For the text-containing cell, return its midpoint in (X, Y) coordinate format. 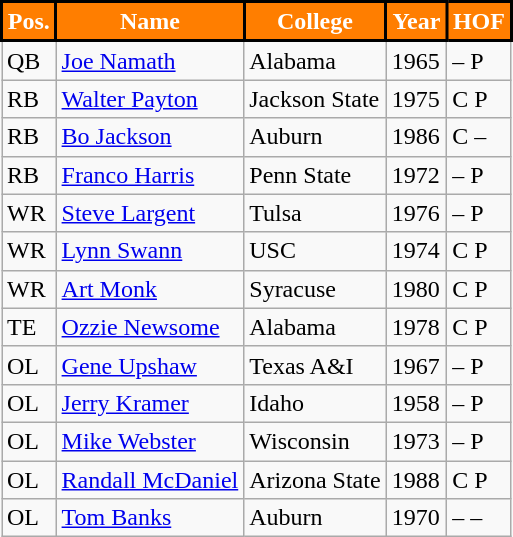
Syracuse (315, 289)
Gene Upshaw (150, 365)
Walter Payton (150, 99)
1973 (416, 441)
1967 (416, 365)
Mike Webster (150, 441)
Ozzie Newsome (150, 327)
HOF (480, 22)
1972 (416, 175)
Jerry Kramer (150, 403)
1975 (416, 99)
1978 (416, 327)
1974 (416, 251)
Arizona State (315, 479)
1958 (416, 403)
Art Monk (150, 289)
Franco Harris (150, 175)
1986 (416, 137)
Name (150, 22)
1965 (416, 60)
Randall McDaniel (150, 479)
1980 (416, 289)
USC (315, 251)
QB (30, 60)
1988 (416, 479)
Idaho (315, 403)
Tom Banks (150, 518)
College (315, 22)
Joe Namath (150, 60)
TE (30, 327)
Steve Largent (150, 213)
Wisconsin (315, 441)
Jackson State (315, 99)
1970 (416, 518)
C – (480, 137)
Lynn Swann (150, 251)
Tulsa (315, 213)
Pos. (30, 22)
Texas A&I (315, 365)
1976 (416, 213)
Year (416, 22)
– – (480, 518)
Bo Jackson (150, 137)
Penn State (315, 175)
